For the text-containing cell, return its midpoint in (X, Y) coordinate format. 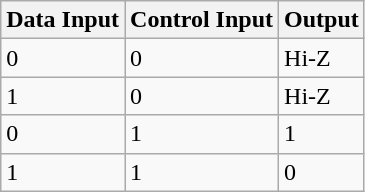
Data Input (63, 20)
Control Input (202, 20)
Output (322, 20)
